Return (x, y) of the center of cell containing provided text 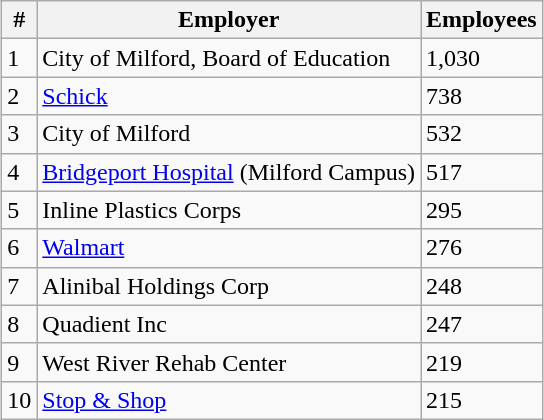
City of Milford (229, 134)
Schick (229, 96)
Employer (229, 20)
4 (20, 172)
3 (20, 134)
Quadient Inc (229, 324)
5 (20, 210)
248 (481, 286)
# (20, 20)
6 (20, 248)
Employees (481, 20)
Walmart (229, 248)
Alinibal Holdings Corp (229, 286)
738 (481, 96)
8 (20, 324)
Inline Plastics Corps (229, 210)
2 (20, 96)
City of Milford, Board of Education (229, 58)
517 (481, 172)
9 (20, 362)
219 (481, 362)
1,030 (481, 58)
532 (481, 134)
Bridgeport Hospital (Milford Campus) (229, 172)
247 (481, 324)
West River Rehab Center (229, 362)
10 (20, 400)
1 (20, 58)
215 (481, 400)
276 (481, 248)
295 (481, 210)
7 (20, 286)
Stop & Shop (229, 400)
